Detect which cell encompasses the target text, then output its [x, y] center coordinate. 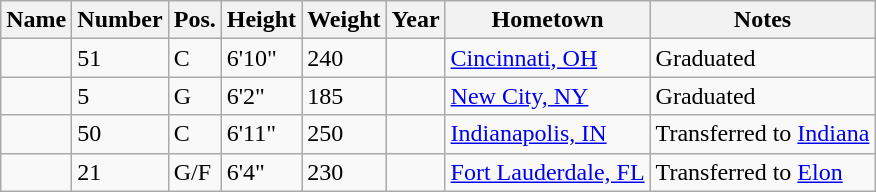
230 [344, 172]
51 [120, 58]
Height [261, 20]
21 [120, 172]
250 [344, 134]
Transferred to Indiana [762, 134]
G [194, 96]
Notes [762, 20]
6'4" [261, 172]
6'2" [261, 96]
6'10" [261, 58]
Fort Lauderdale, FL [548, 172]
Year [416, 20]
185 [344, 96]
Indianapolis, IN [548, 134]
Pos. [194, 20]
Number [120, 20]
6'11" [261, 134]
G/F [194, 172]
Hometown [548, 20]
New City, NY [548, 96]
5 [120, 96]
Weight [344, 20]
240 [344, 58]
Transferred to Elon [762, 172]
Cincinnati, OH [548, 58]
Name [36, 20]
50 [120, 134]
